Detect which cell encompasses the target text, then output its [x, y] center coordinate. 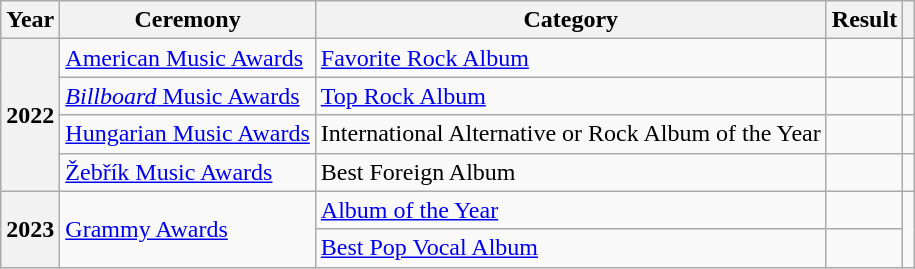
Year [30, 20]
Hungarian Music Awards [188, 134]
Ceremony [188, 20]
Žebřík Music Awards [188, 172]
2022 [30, 115]
Best Pop Vocal Album [570, 248]
Album of the Year [570, 210]
Top Rock Album [570, 96]
Grammy Awards [188, 229]
Best Foreign Album [570, 172]
2023 [30, 229]
Favorite Rock Album [570, 58]
Billboard Music Awards [188, 96]
Category [570, 20]
Result [864, 20]
American Music Awards [188, 58]
International Alternative or Rock Album of the Year [570, 134]
